Extract the (x, y) coordinate from the center of the cell holding the provided text.  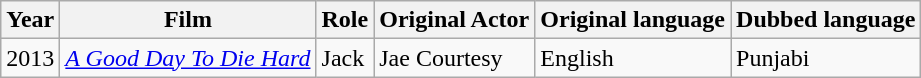
Jack (345, 58)
2013 (30, 58)
Punjabi (826, 58)
Original Actor (454, 20)
Original language (633, 20)
Film (188, 20)
Jae Courtesy (454, 58)
Role (345, 20)
Year (30, 20)
Dubbed language (826, 20)
English (633, 58)
A Good Day To Die Hard (188, 58)
